Extract the (x, y) coordinate from the center of the cell holding the provided text.  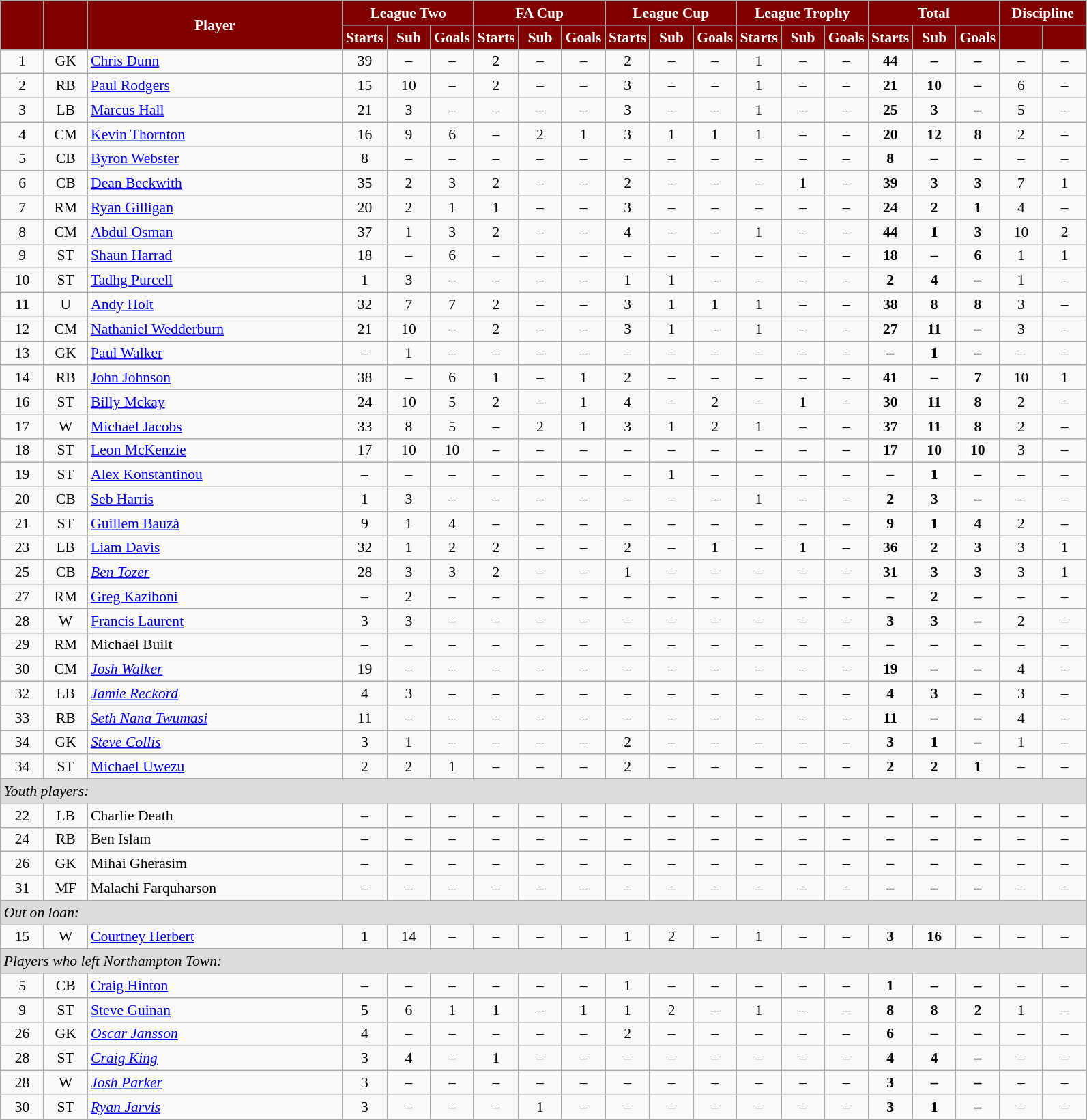
Steve Guinan (215, 1010)
Ryan Jarvis (215, 1107)
Francis Laurent (215, 621)
Seth Nana Twumasi (215, 718)
Courtney Herbert (215, 937)
Liam Davis (215, 548)
22 (23, 816)
Discipline (1043, 13)
Ben Islam (215, 839)
John Johnson (215, 378)
Paul Walker (215, 354)
Ryan Gilligan (215, 207)
Malachi Farquharson (215, 889)
Out on loan: (543, 913)
League Trophy (802, 13)
13 (23, 354)
U (66, 305)
Kevin Thornton (215, 134)
Greg Kaziboni (215, 597)
Andy Holt (215, 305)
Craig Hinton (215, 986)
Ben Tozer (215, 573)
Michael Uwezu (215, 767)
Abdul Osman (215, 232)
Steve Collis (215, 743)
Alex Konstantinou (215, 475)
MF (66, 889)
Tadhg Purcell (215, 281)
Michael Jacobs (215, 427)
Byron Webster (215, 159)
35 (364, 184)
League Cup (671, 13)
Mihai Gherasim (215, 864)
Jamie Reckord (215, 694)
36 (890, 548)
Oscar Jansson (215, 1034)
23 (23, 548)
Chris Dunn (215, 61)
29 (23, 645)
Charlie Death (215, 816)
League Two (408, 13)
Marcus Hall (215, 111)
Leon McKenzie (215, 450)
FA Cup (539, 13)
Dean Beckwith (215, 184)
41 (890, 378)
Guillem Bauzà (215, 523)
Billy Mckay (215, 402)
Players who left Northampton Town: (543, 962)
Shaun Harrad (215, 256)
Nathaniel Wedderburn (215, 329)
Craig King (215, 1059)
Michael Built (215, 645)
Player (215, 25)
Josh Walker (215, 670)
Youth players: (543, 791)
Paul Rodgers (215, 86)
Total (933, 13)
Josh Parker (215, 1083)
Seb Harris (215, 500)
